For the text-containing cell, return its midpoint in [X, Y] coordinate format. 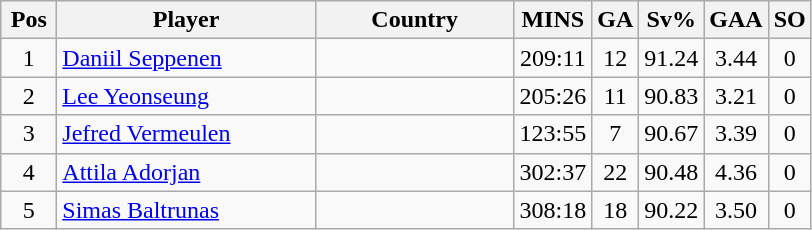
90.48 [672, 172]
90.83 [672, 96]
2 [29, 96]
22 [616, 172]
4 [29, 172]
3.44 [736, 58]
91.24 [672, 58]
12 [616, 58]
GA [616, 20]
Jefred Vermeulen [186, 134]
Sv% [672, 20]
Pos [29, 20]
SO [790, 20]
123:55 [553, 134]
3.50 [736, 210]
3.39 [736, 134]
11 [616, 96]
205:26 [553, 96]
209:11 [553, 58]
Attila Adorjan [186, 172]
3 [29, 134]
4.36 [736, 172]
Lee Yeonseung [186, 96]
90.67 [672, 134]
308:18 [553, 210]
1 [29, 58]
5 [29, 210]
Country [414, 20]
18 [616, 210]
Daniil Seppenen [186, 58]
Player [186, 20]
7 [616, 134]
MINS [553, 20]
Simas Baltrunas [186, 210]
3.21 [736, 96]
90.22 [672, 210]
GAA [736, 20]
302:37 [553, 172]
